Output the (X, Y) coordinate of the center of the cell containing the given text.  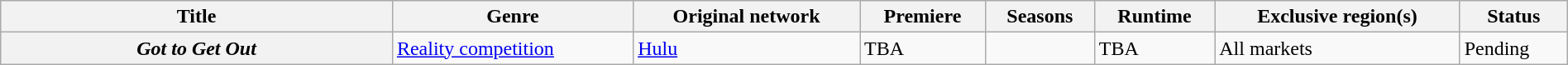
Title (197, 17)
Runtime (1154, 17)
Status (1513, 17)
Pending (1513, 48)
Exclusive region(s) (1337, 17)
Seasons (1040, 17)
Hulu (747, 48)
Genre (513, 17)
Original network (747, 17)
All markets (1337, 48)
Reality competition (513, 48)
Premiere (923, 17)
Got to Get Out (197, 48)
